Find where the given text appears and provide that cell's center as (X, Y) coordinate. 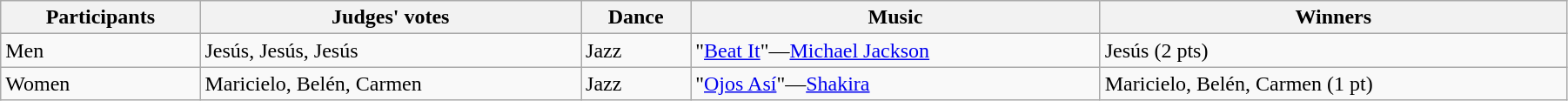
"Ojos Así"—Shakira (896, 84)
Jesús (2 pts) (1333, 50)
Jesús, Jesús, Jesús (391, 50)
Women (101, 84)
Winners (1333, 17)
Men (101, 50)
Participants (101, 17)
Judges' votes (391, 17)
Maricielo, Belén, Carmen (391, 84)
"Beat It"—Michael Jackson (896, 50)
Music (896, 17)
Dance (636, 17)
Maricielo, Belén, Carmen (1 pt) (1333, 84)
